Detect which cell encompasses the target text, then output its (x, y) center coordinate. 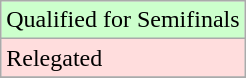
Qualified for Semifinals (123, 20)
Relegated (123, 58)
